Output the (x, y) coordinate of the center of the cell containing the given text.  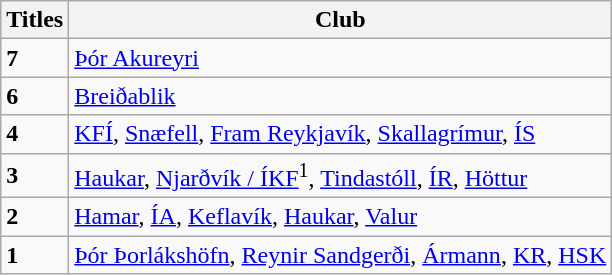
Hamar, ÍA, Keflavík, Haukar, Valur (340, 217)
KFÍ, Snæfell, Fram Reykjavík, Skallagrímur, ÍS (340, 134)
Club (340, 20)
2 (35, 217)
3 (35, 176)
1 (35, 255)
4 (35, 134)
6 (35, 96)
Þór Þorlákshöfn, Reynir Sandgerði, Ármann, KR, HSK (340, 255)
Titles (35, 20)
7 (35, 58)
Breiðablik (340, 96)
Haukar, Njarðvík / ÍKF1, Tindastóll, ÍR, Höttur (340, 176)
Þór Akureyri (340, 58)
